Capture the cell that displays the provided text and extract its (x, y) central coordinate. 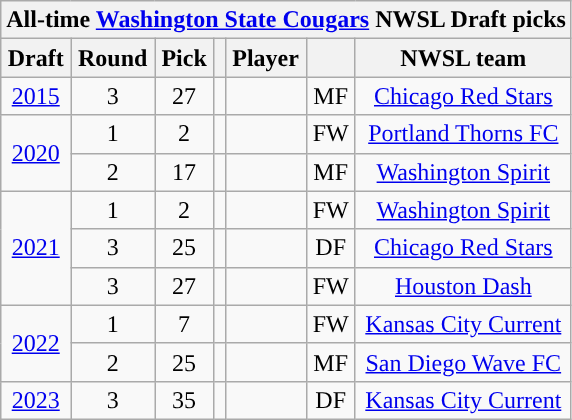
Round (113, 58)
Houston Dash (463, 286)
San Diego Wave FC (463, 362)
2023 (36, 400)
7 (184, 324)
35 (184, 400)
2021 (36, 248)
Draft (36, 58)
All-time Washington State Cougars NWSL Draft picks (286, 20)
2015 (36, 96)
2020 (36, 153)
2022 (36, 343)
NWSL team (463, 58)
17 (184, 172)
Player (266, 58)
Pick (184, 58)
Portland Thorns FC (463, 134)
